Return (x, y) of the center of cell containing provided text 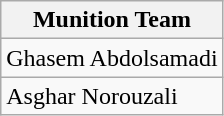
Asghar Norouzali (112, 96)
Munition Team (112, 20)
Ghasem Abdolsamadi (112, 58)
